Output the (X, Y) coordinate of the center of the cell containing the given text.  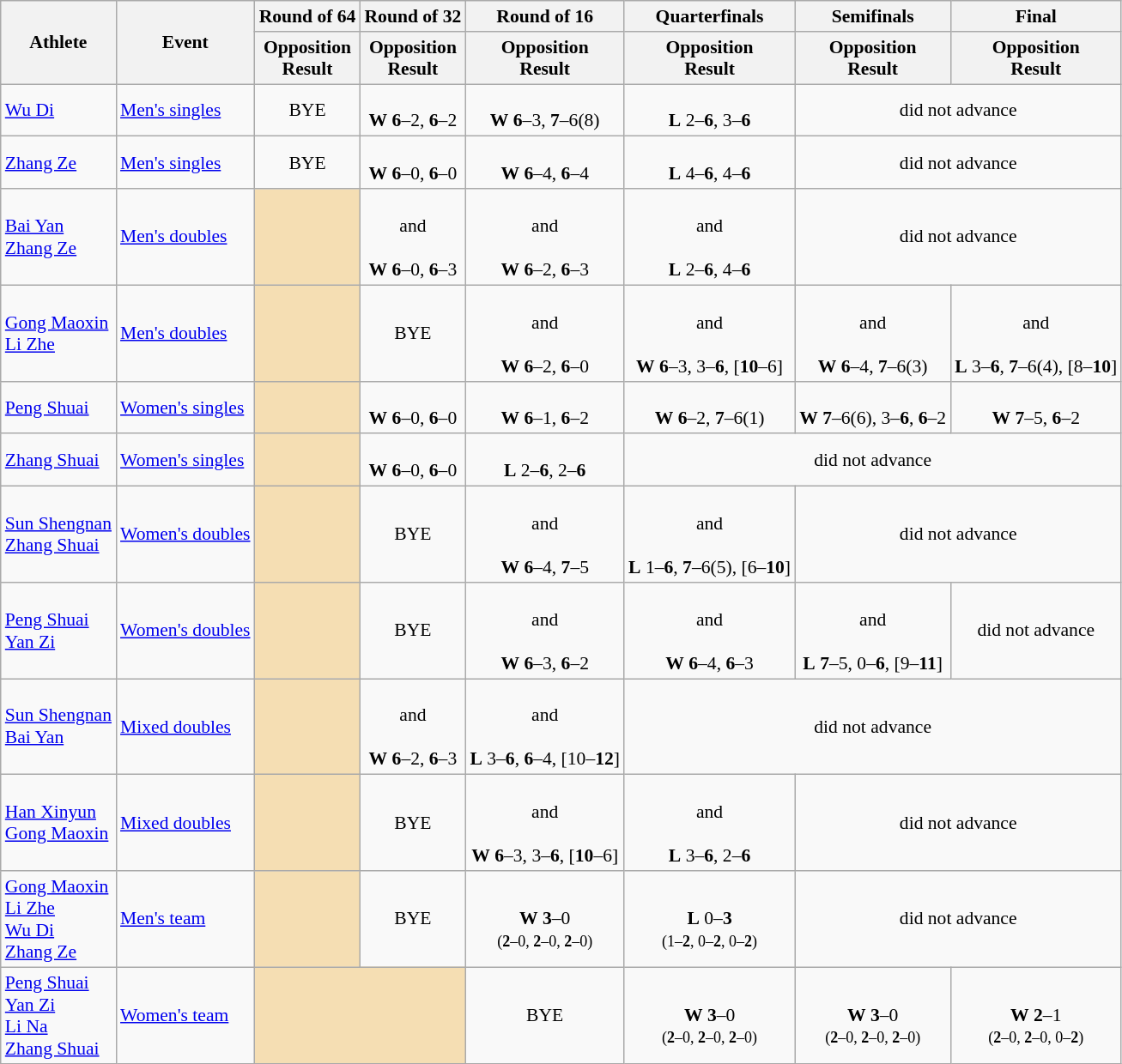
W 6–1, 6–2 (544, 407)
Peng ShuaiYan ZiLi NaZhang Shuai (58, 1015)
Round of 64 (307, 16)
andL 3–6, 7–6(4), [8–10] (1035, 333)
W 2–1(2–0, 2–0, 0–2) (1035, 1015)
W 7–6(6), 3–6, 6–2 (872, 407)
W 6–4, 6–4 (544, 163)
W 6–3, 7–6(8) (544, 110)
andL 3–6, 2–6 (709, 823)
Quarterfinals (709, 16)
Semifinals (872, 16)
Event (185, 43)
andW 6–0, 6–3 (412, 237)
Final (1035, 16)
andL 1–6, 7–6(5), [6–10] (709, 535)
Peng ShuaiYan Zi (58, 631)
Women's team (185, 1015)
andW 6–4, 7–5 (544, 535)
andW 6–3, 6–2 (544, 631)
Zhang Ze (58, 163)
W 6–2, 7–6(1) (709, 407)
Han XinyunGong Maoxin (58, 823)
andW 6–4, 6–3 (709, 631)
Bai YanZhang Ze (58, 237)
L 0–3(1–2, 0–2, 0–2) (709, 919)
W 7–5, 6–2 (1035, 407)
Sun ShengnanBai Yan (58, 727)
Wu Di (58, 110)
L 2–6, 2–6 (544, 460)
Zhang Shuai (58, 460)
Gong MaoxinLi Zhe (58, 333)
andL 2–6, 4–6 (709, 237)
Round of 32 (412, 16)
Athlete (58, 43)
Sun ShengnanZhang Shuai (58, 535)
Gong MaoxinLi ZheWu DiZhang Ze (58, 919)
L 4–6, 4–6 (709, 163)
andW 6–2, 6–0 (544, 333)
andL 3–6, 6–4, [10–12] (544, 727)
W 6–2, 6–2 (412, 110)
Men's team (185, 919)
andW 6–4, 7–6(3) (872, 333)
L 2–6, 3–6 (709, 110)
andL 7–5, 0–6, [9–11] (872, 631)
Peng Shuai (58, 407)
Round of 16 (544, 16)
